For the text-containing cell, return its midpoint in [x, y] coordinate format. 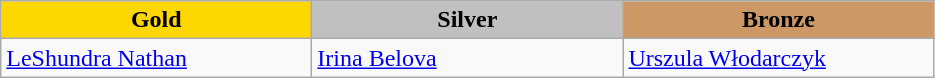
LeShundra Nathan [156, 58]
Silver [468, 20]
Urszula Włodarczyk [778, 58]
Gold [156, 20]
Bronze [778, 20]
Irina Belova [468, 58]
